Identify which cell holds the provided text, then report its [x, y] central coordinate. 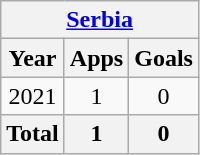
Goals [164, 58]
Apps [96, 58]
Total [33, 134]
Serbia [100, 20]
2021 [33, 96]
Year [33, 58]
